For the text-containing cell, return its midpoint in (x, y) coordinate format. 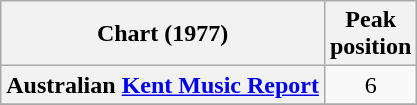
Chart (1977) (163, 34)
Australian Kent Music Report (163, 85)
6 (370, 85)
Peakposition (370, 34)
